Output the [x, y] coordinate of the center of the cell containing the given text.  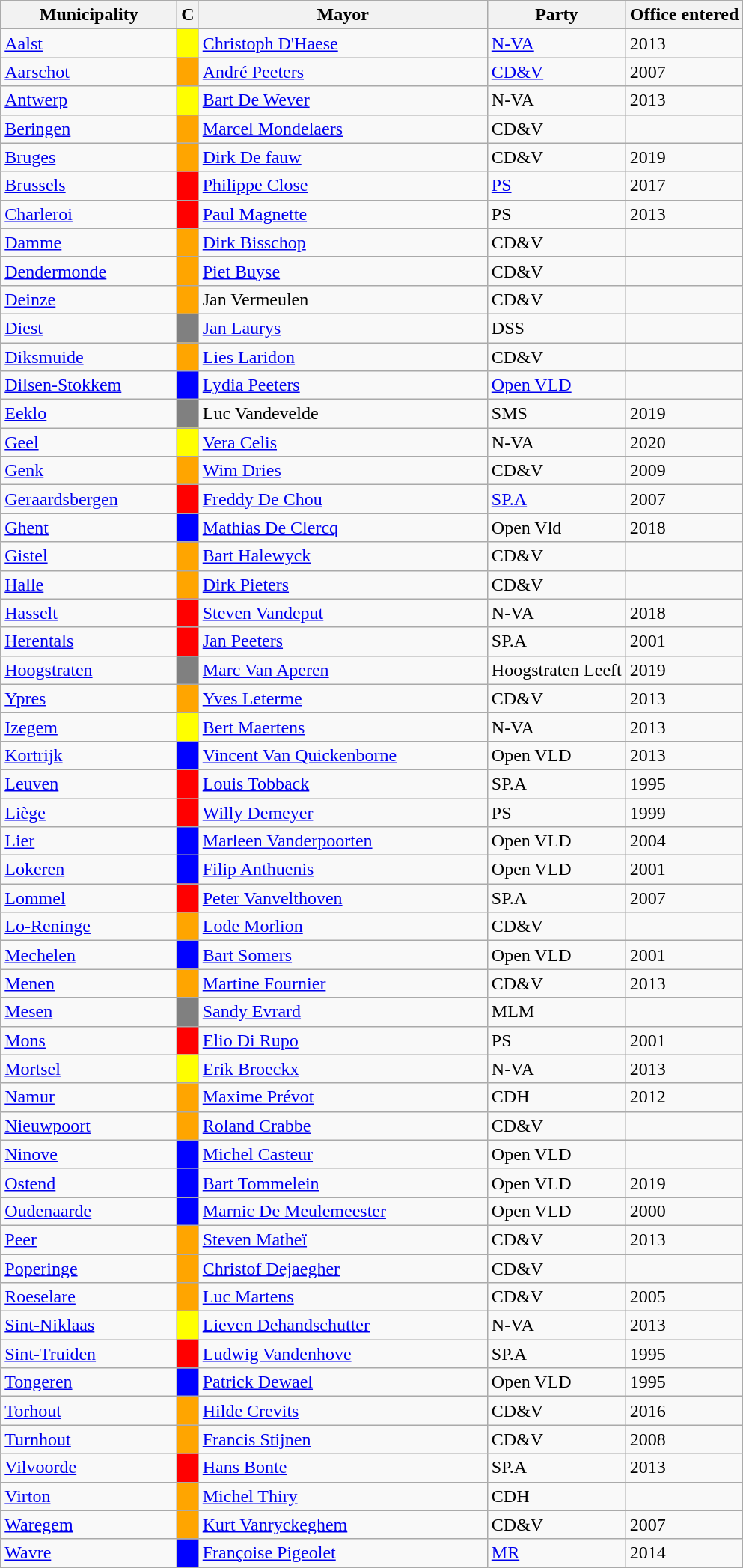
2009 [684, 471]
2020 [684, 442]
Jan Vermeulen [343, 299]
Dendermonde [89, 271]
2000 [684, 1211]
2008 [684, 1439]
Torhout [89, 1411]
Liège [89, 812]
Louis Tobback [343, 784]
Mons [89, 1040]
Hilde Crevits [343, 1411]
Bart De Wever [343, 100]
Hasselt [89, 613]
Mesen [89, 1012]
Ostend [89, 1183]
Jan Peeters [343, 641]
Aarschot [89, 72]
Mathias De Clercq [343, 528]
Gistel [89, 556]
Maxime Prévot [343, 1097]
Tongeren [89, 1382]
Paul Magnette [343, 214]
Ghent [89, 528]
Bruges [89, 157]
Kortrijk [89, 755]
Philippe Close [343, 186]
Elio Di Rupo [343, 1040]
SMS [557, 414]
Bart Tommelein [343, 1183]
2016 [684, 1411]
Wavre [89, 1553]
Dirk De fauw [343, 157]
Lier [89, 841]
Antwerp [89, 100]
Bart Halewyck [343, 556]
Open Vld [557, 528]
Luc Vandevelde [343, 414]
Virton [89, 1496]
Francis Stijnen [343, 1439]
Luc Martens [343, 1297]
Martine Fournier [343, 983]
Filip Anthuenis [343, 870]
Turnhout [89, 1439]
2014 [684, 1553]
Beringen [89, 129]
Françoise Pigeolet [343, 1553]
Ludwig Vandenhove [343, 1354]
Vilvoorde [89, 1468]
Namur [89, 1097]
Izegem [89, 727]
Michel Casteur [343, 1154]
Marleen Vanderpoorten [343, 841]
Poperinge [89, 1269]
Lommel [89, 898]
Marc Van Aperen [343, 670]
Hoogstraten [89, 670]
Deinze [89, 299]
Christoph D'Haese [343, 43]
Steven Matheï [343, 1239]
DSS [557, 328]
Roland Crabbe [343, 1126]
Michel Thiry [343, 1496]
Sandy Evrard [343, 1012]
Willy Demeyer [343, 812]
Erik Broeckx [343, 1069]
Patrick Dewael [343, 1382]
Ninove [89, 1154]
Office entered [684, 15]
Mortsel [89, 1069]
Brussels [89, 186]
Marcel Mondelaers [343, 129]
Vera Celis [343, 442]
Mechelen [89, 955]
Nieuwpoort [89, 1126]
1999 [684, 812]
MR [557, 1553]
Peer [89, 1239]
Eeklo [89, 414]
Geel [89, 442]
Bert Maertens [343, 727]
Steven Vandeput [343, 613]
Charleroi [89, 214]
Peter Vanvelthoven [343, 898]
Christof Dejaegher [343, 1269]
Lokeren [89, 870]
Dirk Bisschop [343, 242]
Hoogstraten Leeft [557, 670]
Party [557, 15]
C [188, 15]
Halle [89, 585]
Yves Leterme [343, 698]
Oudenaarde [89, 1211]
Wim Dries [343, 471]
Damme [89, 242]
Ypres [89, 698]
MLM [557, 1012]
Kurt Vanryckeghem [343, 1525]
Municipality [89, 15]
Hans Bonte [343, 1468]
Lo-Reninge [89, 927]
2017 [684, 186]
Diest [89, 328]
2012 [684, 1097]
Vincent Van Quickenborne [343, 755]
Freddy De Chou [343, 499]
2004 [684, 841]
Diksmuide [89, 357]
Dilsen-Stokkem [89, 385]
Piet Buyse [343, 271]
André Peeters [343, 72]
Lydia Peeters [343, 385]
Waregem [89, 1525]
Leuven [89, 784]
Marnic De Meulemeester [343, 1211]
Lode Morlion [343, 927]
Aalst [89, 43]
Bart Somers [343, 955]
2005 [684, 1297]
Sint-Truiden [89, 1354]
Lies Laridon [343, 357]
Dirk Pieters [343, 585]
Mayor [343, 15]
Geraardsbergen [89, 499]
Herentals [89, 641]
Jan Laurys [343, 328]
Roeselare [89, 1297]
Menen [89, 983]
Genk [89, 471]
Sint-Niklaas [89, 1326]
Lieven Dehandschutter [343, 1326]
